Search for the cell housing the specified text and yield its (x, y) center coordinate. 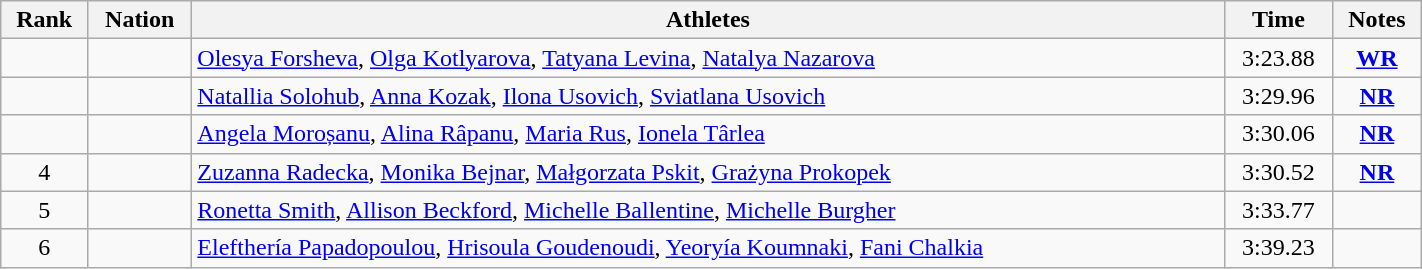
Time (1278, 20)
Angela Moroșanu, Alina Râpanu, Maria Rus, Ionela Târlea (708, 134)
Olesya Forsheva, Olga Kotlyarova, Tatyana Levina, Natalya Nazarova (708, 58)
Notes (1378, 20)
6 (44, 248)
Rank (44, 20)
5 (44, 210)
3:29.96 (1278, 96)
Natallia Solohub, Anna Kozak, Ilona Usovich, Sviatlana Usovich (708, 96)
Zuzanna Radecka, Monika Bejnar, Małgorzata Pskit, Grażyna Prokopek (708, 172)
3:33.77 (1278, 210)
3:23.88 (1278, 58)
3:39.23 (1278, 248)
4 (44, 172)
3:30.06 (1278, 134)
Elefthería Papadopoulou, Hrisoula Goudenoudi, Yeoryía Koumnaki, Fani Chalkia (708, 248)
3:30.52 (1278, 172)
WR (1378, 58)
Nation (140, 20)
Athletes (708, 20)
Ronetta Smith, Allison Beckford, Michelle Ballentine, Michelle Burgher (708, 210)
